Output the [x, y] coordinate of the center of the cell containing the given text.  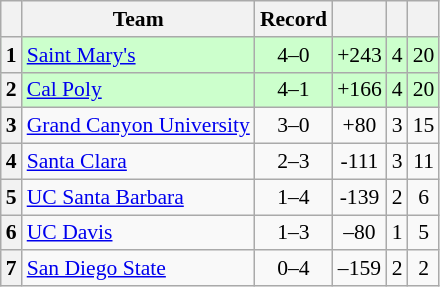
Saint Mary's [138, 55]
+80 [360, 126]
15 [424, 126]
Grand Canyon University [138, 126]
Cal Poly [138, 90]
UC Davis [138, 233]
0–4 [294, 269]
–80 [360, 233]
7 [12, 269]
Team [138, 19]
Record [294, 19]
San Diego State [138, 269]
1–3 [294, 233]
1–4 [294, 197]
3–0 [294, 126]
11 [424, 162]
-111 [360, 162]
UC Santa Barbara [138, 197]
-139 [360, 197]
4–0 [294, 55]
+166 [360, 90]
Santa Clara [138, 162]
2–3 [294, 162]
4–1 [294, 90]
+243 [360, 55]
–159 [360, 269]
